Return the (x, y) coordinate for the center point of the cell that contains the specified text.  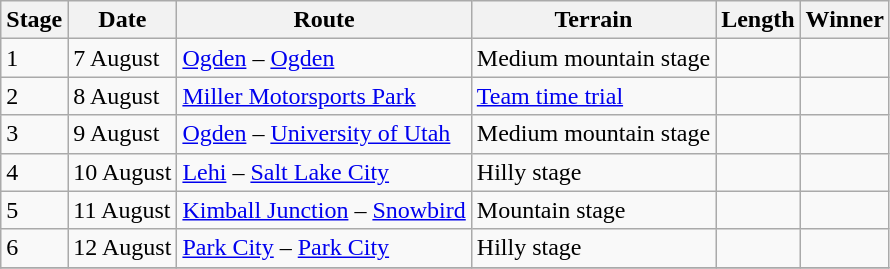
Length (758, 20)
Ogden – University of Utah (324, 134)
6 (34, 248)
7 August (122, 58)
5 (34, 210)
Miller Motorsports Park (324, 96)
8 August (122, 96)
Route (324, 20)
9 August (122, 134)
2 (34, 96)
Kimball Junction – Snowbird (324, 210)
11 August (122, 210)
Terrain (593, 20)
3 (34, 134)
Lehi – Salt Lake City (324, 172)
Park City – Park City (324, 248)
1 (34, 58)
Winner (844, 20)
Team time trial (593, 96)
Ogden – Ogden (324, 58)
Stage (34, 20)
10 August (122, 172)
Date (122, 20)
12 August (122, 248)
4 (34, 172)
Mountain stage (593, 210)
